Pinpoint the cell where the given text exists, returning its (x, y) midpoint coordinate. 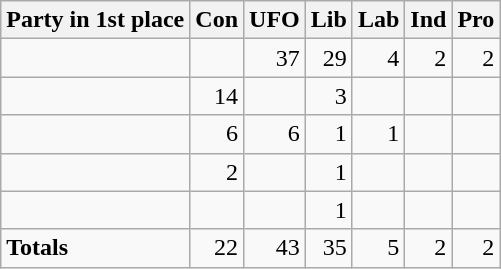
UFO (275, 20)
Ind (428, 20)
3 (328, 96)
5 (378, 248)
4 (378, 58)
Pro (476, 20)
Con (217, 20)
Lab (378, 20)
14 (217, 96)
37 (275, 58)
Party in 1st place (96, 20)
Lib (328, 20)
35 (328, 248)
43 (275, 248)
Totals (96, 248)
29 (328, 58)
22 (217, 248)
